Pinpoint the cell where the given text exists, returning its (x, y) midpoint coordinate. 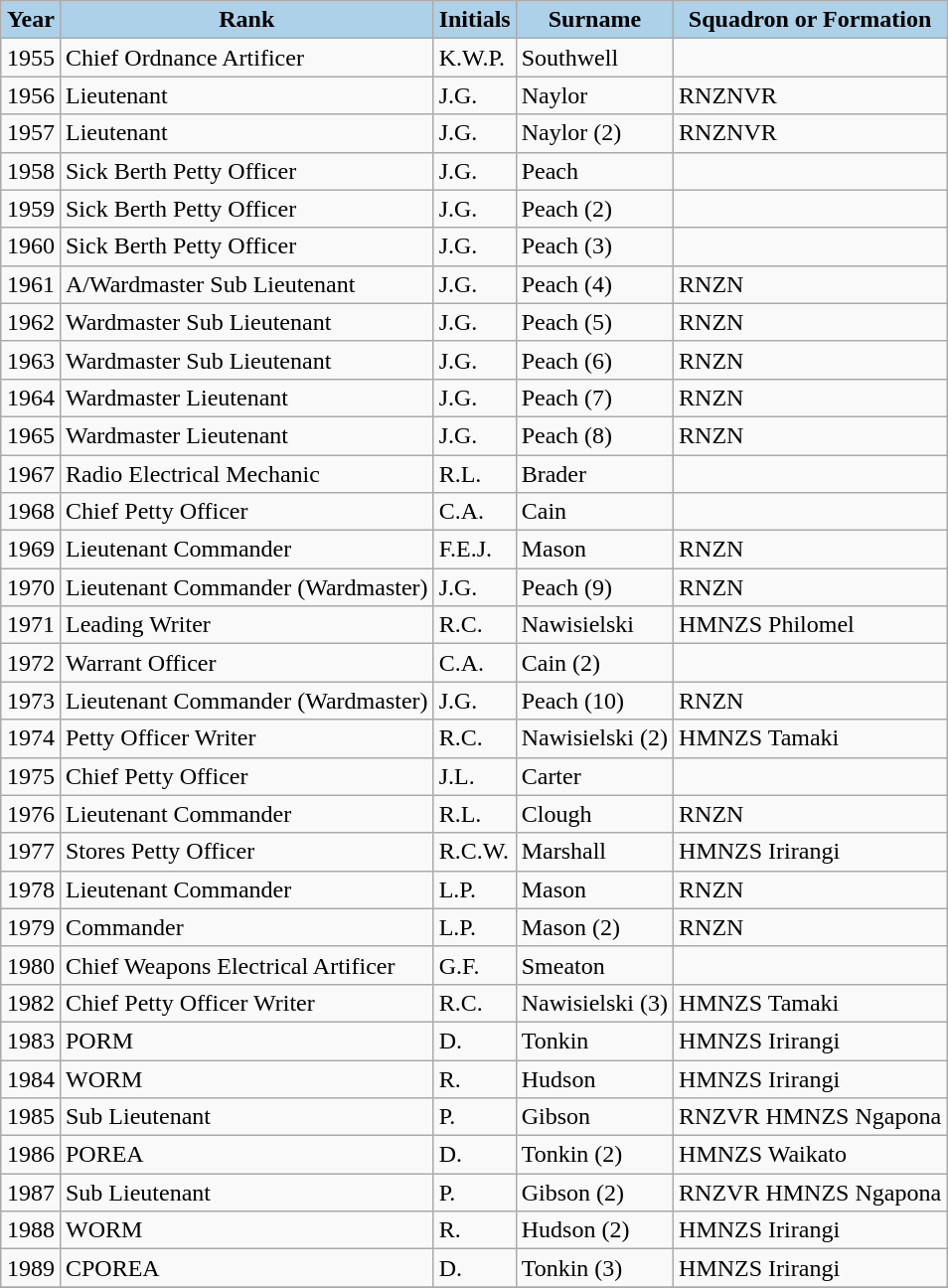
Peach (7) (594, 398)
1983 (30, 1041)
CPOREA (246, 1268)
Year (30, 20)
Tonkin (594, 1041)
Peach (8) (594, 435)
1963 (30, 360)
Peach (2) (594, 209)
Tonkin (3) (594, 1268)
Gibson (2) (594, 1193)
Cain (594, 512)
1968 (30, 512)
Surname (594, 20)
1977 (30, 852)
POREA (246, 1155)
HMNZS Waikato (811, 1155)
1980 (30, 965)
Peach (10) (594, 701)
1987 (30, 1193)
1982 (30, 1003)
Marshall (594, 852)
Nawisielski (3) (594, 1003)
Clough (594, 814)
Squadron or Formation (811, 20)
Brader (594, 474)
Tonkin (2) (594, 1155)
HMNZS Philomel (811, 625)
K.W.P. (475, 58)
1976 (30, 814)
Carter (594, 776)
G.F. (475, 965)
1985 (30, 1117)
1989 (30, 1268)
Hudson (2) (594, 1230)
1962 (30, 322)
Naylor (594, 95)
J.L. (475, 776)
Cain (2) (594, 663)
Peach (594, 171)
Initials (475, 20)
Chief Weapons Electrical Artificer (246, 965)
Peach (4) (594, 284)
F.E.J. (475, 550)
Smeaton (594, 965)
1978 (30, 889)
Chief Ordnance Artificer (246, 58)
R.C.W. (475, 852)
Nawisielski (2) (594, 738)
Chief Petty Officer Writer (246, 1003)
1979 (30, 927)
Gibson (594, 1117)
1970 (30, 587)
1972 (30, 663)
Petty Officer Writer (246, 738)
1956 (30, 95)
1958 (30, 171)
A/Wardmaster Sub Lieutenant (246, 284)
1957 (30, 133)
Naylor (2) (594, 133)
Mason (2) (594, 927)
Hudson (594, 1078)
Commander (246, 927)
1969 (30, 550)
1965 (30, 435)
Peach (6) (594, 360)
1955 (30, 58)
Warrant Officer (246, 663)
Rank (246, 20)
1960 (30, 246)
1967 (30, 474)
Leading Writer (246, 625)
Peach (9) (594, 587)
1974 (30, 738)
1975 (30, 776)
1973 (30, 701)
Peach (3) (594, 246)
Stores Petty Officer (246, 852)
Peach (5) (594, 322)
1971 (30, 625)
1964 (30, 398)
Southwell (594, 58)
1988 (30, 1230)
1986 (30, 1155)
PORM (246, 1041)
Radio Electrical Mechanic (246, 474)
1984 (30, 1078)
Nawisielski (594, 625)
1959 (30, 209)
1961 (30, 284)
